From the cell containing the given text, extract its center point as [X, Y] coordinate. 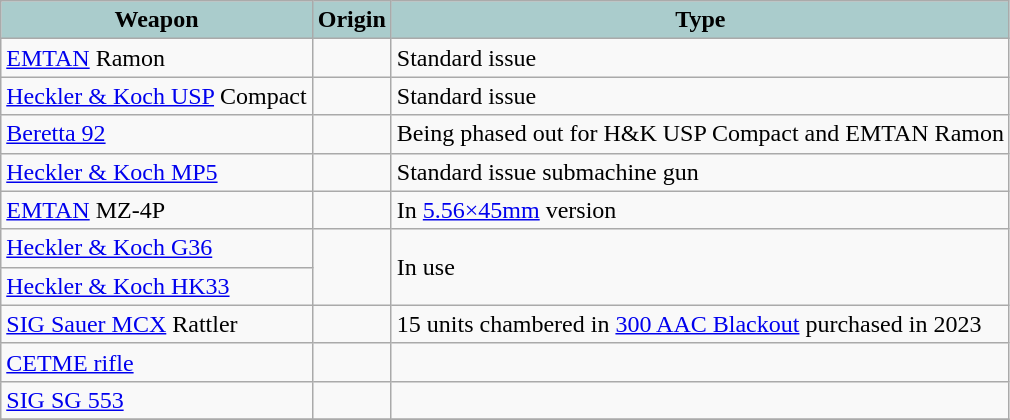
EMTAN Ramon [156, 58]
Heckler & Koch HK33 [156, 286]
15 units chambered in 300 AAC Blackout purchased in 2023 [700, 324]
Weapon [156, 20]
Standard issue submachine gun [700, 172]
Heckler & Koch USP Compact [156, 96]
Heckler & Koch MP5 [156, 172]
SIG SG 553 [156, 400]
CETME rifle [156, 362]
Heckler & Koch G36 [156, 248]
Origin [352, 20]
Being phased out for H&K USP Compact and EMTAN Ramon [700, 134]
In use [700, 267]
SIG Sauer MCX Rattler [156, 324]
EMTAN MZ-4P [156, 210]
Type [700, 20]
Beretta 92 [156, 134]
In 5.56×45mm version [700, 210]
